Identify which cell holds the provided text, then report its (X, Y) central coordinate. 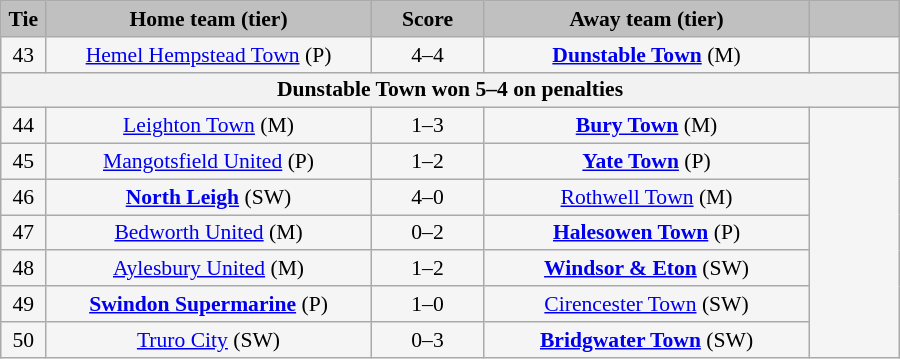
North Leigh (SW) (209, 197)
50 (24, 340)
Windsor & Eton (SW) (647, 269)
44 (24, 126)
Dunstable Town won 5–4 on penalties (450, 90)
4–4 (427, 55)
Dunstable Town (M) (647, 55)
4–0 (427, 197)
Cirencester Town (SW) (647, 304)
48 (24, 269)
46 (24, 197)
Rothwell Town (M) (647, 197)
Truro City (SW) (209, 340)
Yate Town (P) (647, 162)
Aylesbury United (M) (209, 269)
Score (427, 19)
Bridgwater Town (SW) (647, 340)
0–2 (427, 233)
Hemel Hempstead Town (P) (209, 55)
0–3 (427, 340)
Tie (24, 19)
Swindon Supermarine (P) (209, 304)
Home team (tier) (209, 19)
49 (24, 304)
43 (24, 55)
1–3 (427, 126)
Bury Town (M) (647, 126)
47 (24, 233)
Halesowen Town (P) (647, 233)
1–0 (427, 304)
Bedworth United (M) (209, 233)
Away team (tier) (647, 19)
Mangotsfield United (P) (209, 162)
Leighton Town (M) (209, 126)
45 (24, 162)
